Locate the cell with the specified text and output its (X, Y) center coordinate. 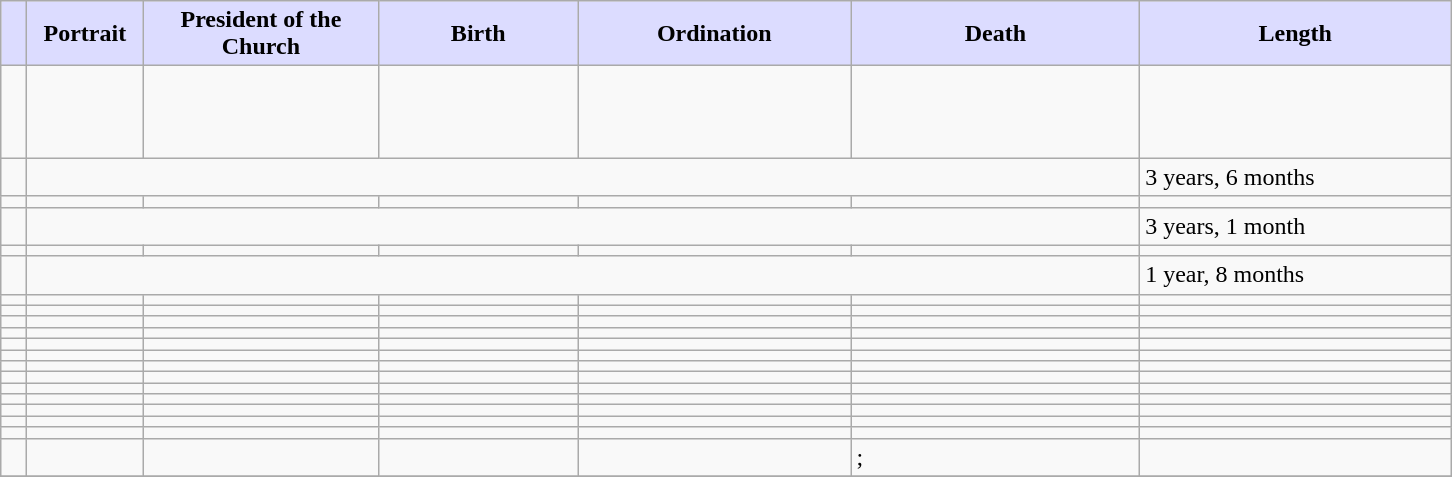
Death (996, 34)
3 years, 1 month (1296, 226)
1 year, 8 months (1296, 275)
Portrait (85, 34)
President of the Church (261, 34)
3 years, 6 months (1296, 177)
Birth (478, 34)
Ordination (715, 34)
Length (1296, 34)
; (996, 457)
